Return the (X, Y) coordinate for the center point of the cell that contains the specified text.  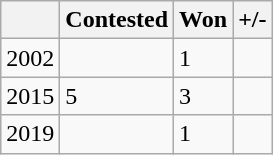
Won (204, 20)
+/- (252, 20)
2015 (30, 96)
2019 (30, 134)
3 (204, 96)
Contested (117, 20)
5 (117, 96)
2002 (30, 58)
